Identify which cell holds the provided text, then report its (X, Y) central coordinate. 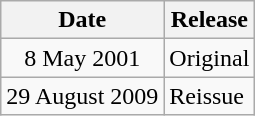
Date (82, 20)
Release (210, 20)
29 August 2009 (82, 96)
Original (210, 58)
8 May 2001 (82, 58)
Reissue (210, 96)
